Find where the given text appears and provide that cell's center as [x, y] coordinate. 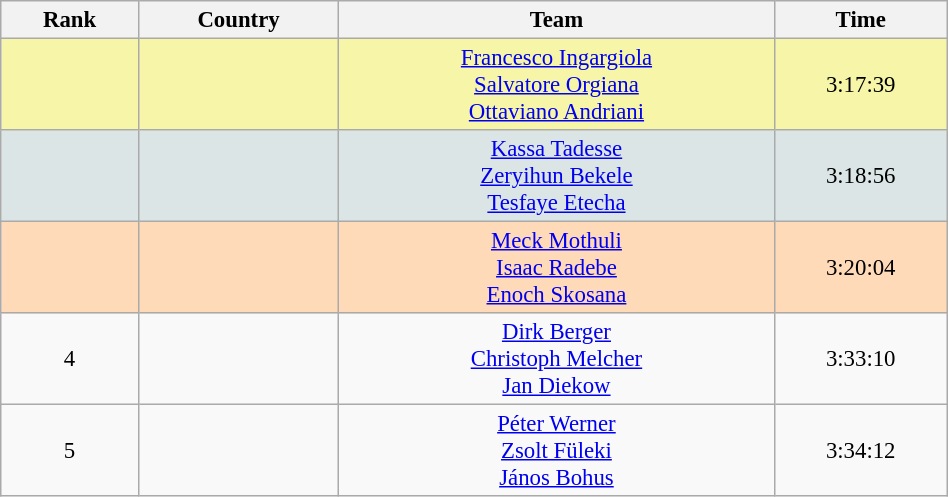
Kassa TadesseZeryihun BekeleTesfaye Etecha [556, 176]
4 [70, 359]
Time [860, 20]
3:34:12 [860, 451]
3:18:56 [860, 176]
Dirk BergerChristoph MelcherJan Diekow [556, 359]
3:17:39 [860, 85]
Country [238, 20]
Rank [70, 20]
5 [70, 451]
3:33:10 [860, 359]
Francesco IngargiolaSalvatore OrgianaOttaviano Andriani [556, 85]
Team [556, 20]
Péter WernerZsolt FülekiJános Bohus [556, 451]
3:20:04 [860, 268]
Meck MothuliIsaac RadebeEnoch Skosana [556, 268]
